From the cell containing the given text, extract its center point as (x, y) coordinate. 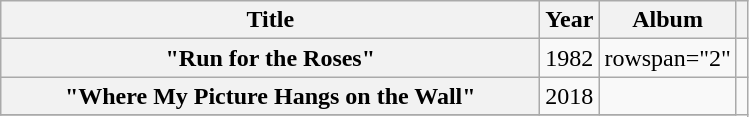
2018 (570, 96)
Album (668, 20)
rowspan="2" (668, 58)
Year (570, 20)
Title (270, 20)
1982 (570, 58)
"Run for the Roses" (270, 58)
"Where My Picture Hangs on the Wall" (270, 96)
